Extract the [X, Y] coordinate from the center of the cell holding the provided text.  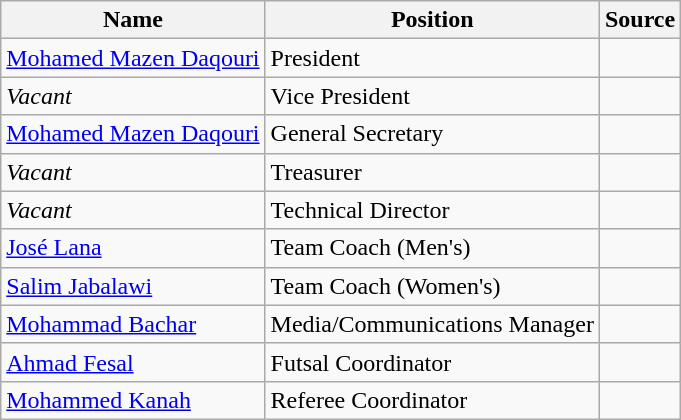
General Secretary [432, 134]
Mohammed Kanah [133, 400]
Technical Director [432, 210]
Referee Coordinator [432, 400]
President [432, 58]
Futsal Coordinator [432, 362]
Mohammad Bachar [133, 324]
Name [133, 20]
Position [432, 20]
Team Coach (Women's) [432, 286]
Media/Communications Manager [432, 324]
Ahmad Fesal [133, 362]
Vice President [432, 96]
Source [640, 20]
Treasurer [432, 172]
Team Coach (Men's) [432, 248]
José Lana [133, 248]
Salim Jabalawi [133, 286]
